Detect which cell encompasses the target text, then output its [x, y] center coordinate. 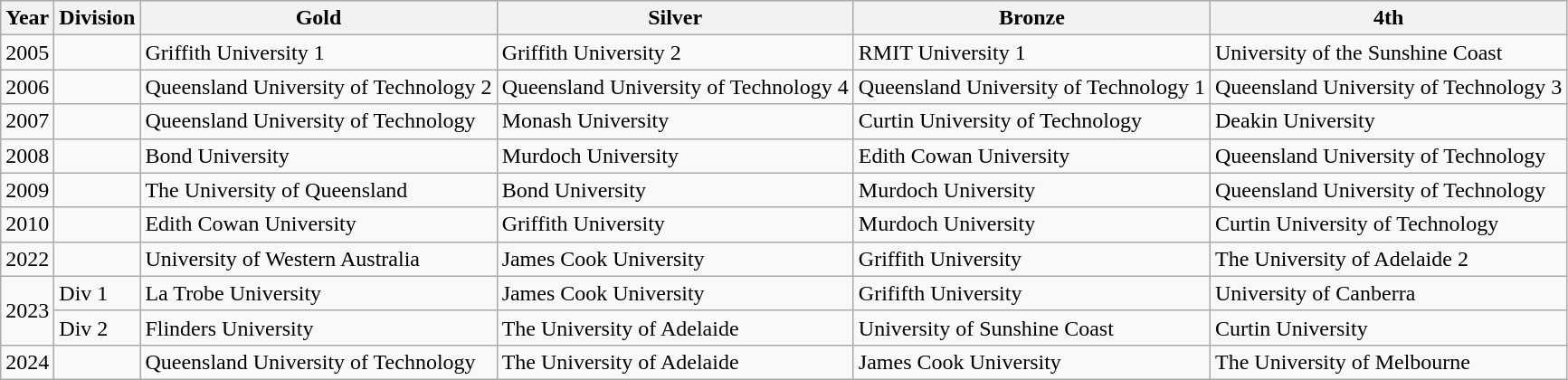
Deakin University [1388, 121]
Queensland University of Technology 2 [318, 87]
2022 [27, 259]
The University of Queensland [318, 190]
4th [1388, 18]
Queensland University of Technology 4 [675, 87]
RMIT University 1 [1031, 52]
2006 [27, 87]
Bronze [1031, 18]
Div 1 [98, 293]
University of Canberra [1388, 293]
University of Sunshine Coast [1031, 328]
Gold [318, 18]
Grififth University [1031, 293]
Division [98, 18]
University of the Sunshine Coast [1388, 52]
Div 2 [98, 328]
2007 [27, 121]
The University of Melbourne [1388, 362]
La Trobe University [318, 293]
Queensland University of Technology 3 [1388, 87]
University of Western Australia [318, 259]
Griffith University 2 [675, 52]
Queensland University of Technology 1 [1031, 87]
Year [27, 18]
2005 [27, 52]
2023 [27, 310]
Monash University [675, 121]
Griffith University 1 [318, 52]
Curtin University [1388, 328]
The University of Adelaide 2 [1388, 259]
2024 [27, 362]
2010 [27, 224]
2009 [27, 190]
2008 [27, 156]
Silver [675, 18]
Flinders University [318, 328]
